Determine the (x, y) coordinate at the center of the cell enclosing the given text.  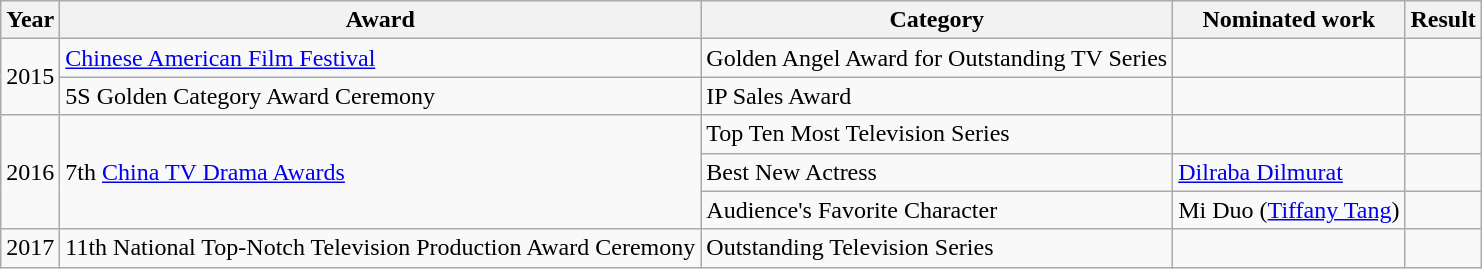
Best New Actress (937, 172)
7th China TV Drama Awards (380, 172)
Year (30, 20)
2015 (30, 77)
Award (380, 20)
Audience's Favorite Character (937, 210)
Dilraba Dilmurat (1289, 172)
11th National Top-Notch Television Production Award Ceremony (380, 248)
Nominated work (1289, 20)
Mi Duo (Tiffany Tang) (1289, 210)
Outstanding Television Series (937, 248)
2017 (30, 248)
5S Golden Category Award Ceremony (380, 96)
IP Sales Award (937, 96)
Result (1443, 20)
Top Ten Most Television Series (937, 134)
Chinese American Film Festival (380, 58)
Category (937, 20)
2016 (30, 172)
Golden Angel Award for Outstanding TV Series (937, 58)
